From the cell containing the given text, extract its center point as [x, y] coordinate. 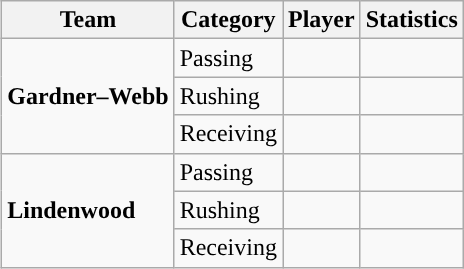
Gardner–Webb [88, 96]
Statistics [412, 20]
Lindenwood [88, 210]
Player [321, 20]
Team [88, 20]
Category [228, 20]
